From the cell containing the given text, extract its center point as [X, Y] coordinate. 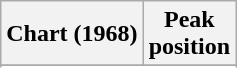
Peakposition [189, 34]
Chart (1968) [72, 34]
